Return (x, y) of the center of cell containing provided text 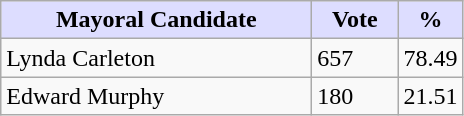
Vote (355, 20)
% (430, 20)
Edward Murphy (156, 96)
Mayoral Candidate (156, 20)
21.51 (430, 96)
657 (355, 58)
180 (355, 96)
Lynda Carleton (156, 58)
78.49 (430, 58)
